Return [x, y] of the center of cell containing provided text 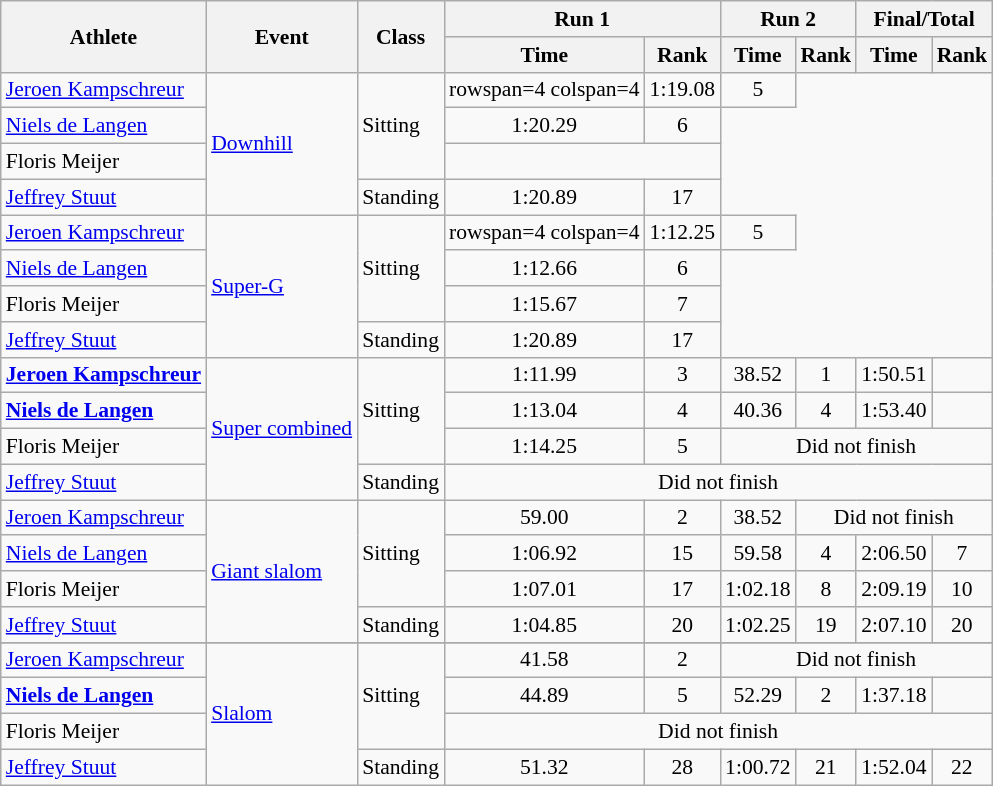
1:53.40 [894, 411]
2:09.19 [894, 589]
Final/Total [924, 19]
1:02.25 [758, 625]
19 [826, 625]
1:12.25 [682, 233]
1:00.72 [758, 767]
59.58 [758, 554]
2:06.50 [894, 554]
1:06.92 [544, 554]
51.32 [544, 767]
59.00 [544, 518]
Run 2 [788, 19]
21 [826, 767]
15 [682, 554]
28 [682, 767]
1:12.66 [544, 269]
Giant slalom [282, 571]
3 [682, 375]
1 [826, 375]
2:07.10 [894, 625]
Run 1 [582, 19]
Super-G [282, 286]
Class [400, 36]
10 [962, 589]
Athlete [104, 36]
Downhill [282, 143]
Event [282, 36]
1:04.85 [544, 625]
Slalom [282, 713]
1:37.18 [894, 696]
1:52.04 [894, 767]
1:14.25 [544, 447]
22 [962, 767]
1:15.67 [544, 304]
1:07.01 [544, 589]
Super combined [282, 428]
52.29 [758, 696]
41.58 [544, 660]
8 [826, 589]
1:19.08 [682, 90]
44.89 [544, 696]
1:50.51 [894, 375]
1:13.04 [544, 411]
1:11.99 [544, 375]
1:20.29 [544, 126]
1:02.18 [758, 589]
40.36 [758, 411]
